Detect which cell encompasses the target text, then output its (x, y) center coordinate. 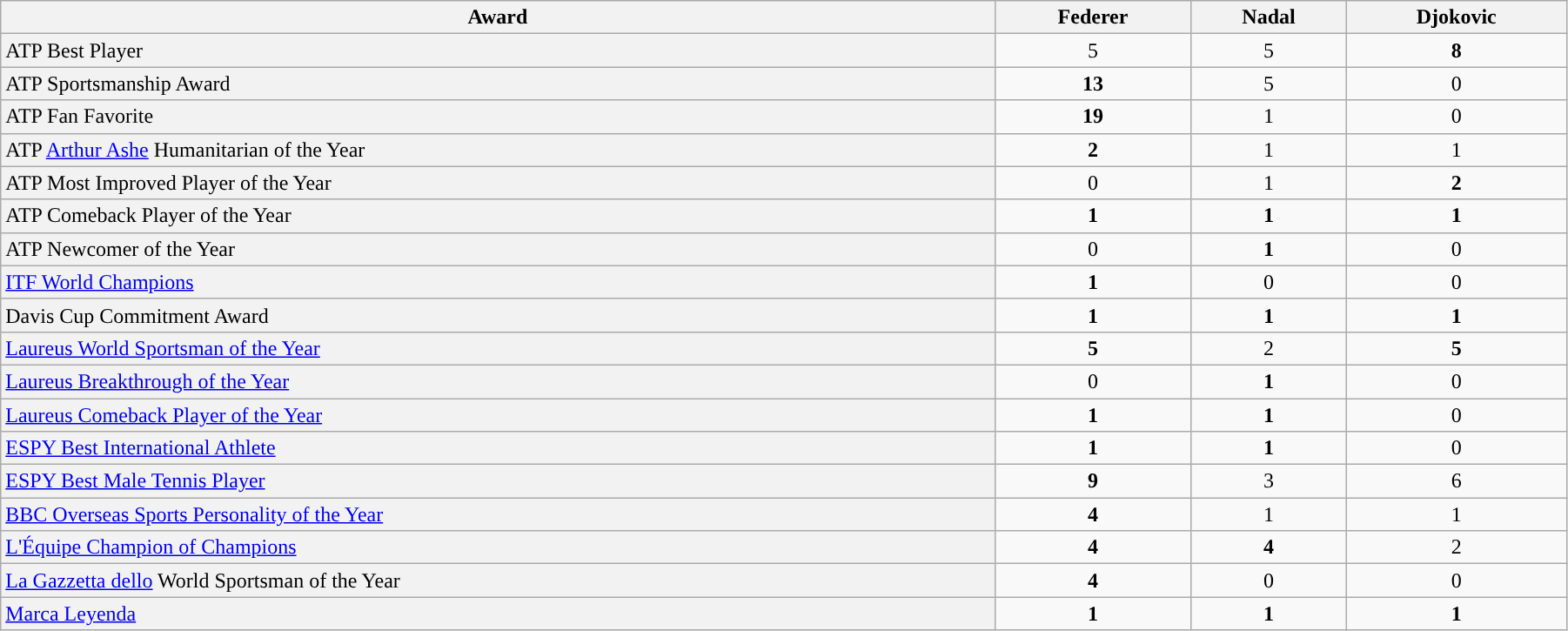
ITF World Champions (498, 282)
Award (498, 17)
ESPY Best International Athlete (498, 448)
ESPY Best Male Tennis Player (498, 481)
8 (1457, 50)
9 (1093, 481)
ATP Newcomer of the Year (498, 249)
ATP Arthur Ashe Humanitarian of the Year (498, 150)
ATP Best Player (498, 50)
Federer (1093, 17)
ATP Sportsmanship Award (498, 84)
ATP Fan Favorite (498, 117)
L'Équipe Champion of Champions (498, 547)
Laureus Breakthrough of the Year (498, 381)
13 (1093, 84)
ATP Most Improved Player of the Year (498, 183)
19 (1093, 117)
ATP Comeback Player of the Year (498, 216)
Djokovic (1457, 17)
Davis Cup Commitment Award (498, 315)
Laureus World Sportsman of the Year (498, 348)
BBC Overseas Sports Personality of the Year (498, 514)
3 (1269, 481)
Laureus Comeback Player of the Year (498, 415)
La Gazzetta dello World Sportsman of the Year (498, 581)
Marca Leyenda (498, 614)
6 (1457, 481)
Nadal (1269, 17)
